Detect which cell encompasses the target text, then output its (x, y) center coordinate. 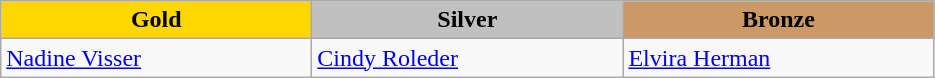
Cindy Roleder (468, 58)
Nadine Visser (156, 58)
Gold (156, 20)
Bronze (778, 20)
Silver (468, 20)
Elvira Herman (778, 58)
